Capture the cell that displays the provided text and extract its [x, y] central coordinate. 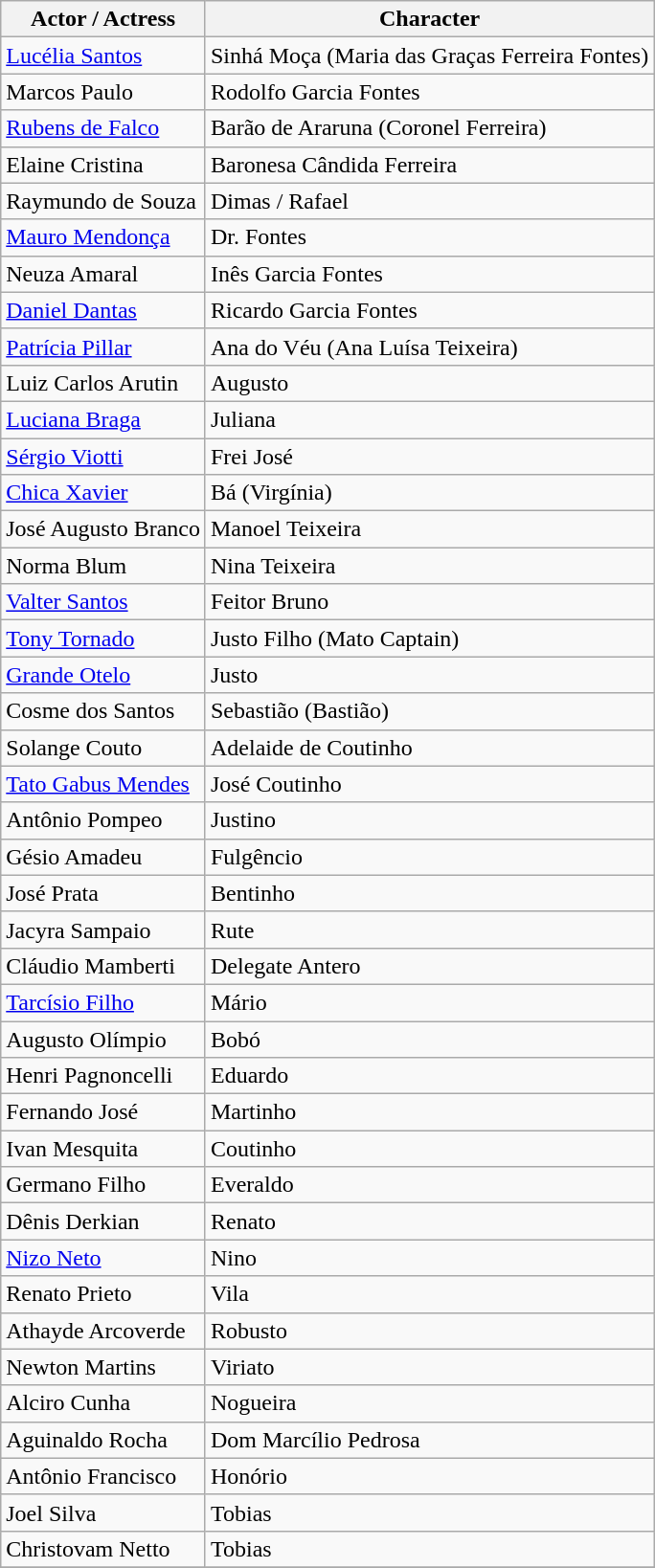
Valter Santos [103, 602]
Newton Martins [103, 1367]
Fernando José [103, 1112]
Dimas / Rafael [429, 201]
Justino [429, 820]
Nizo Neto [103, 1258]
Joel Silva [103, 1512]
Justo [429, 675]
Raymundo de Souza [103, 201]
Sinhá Moça (Maria das Graças Ferreira Fontes) [429, 56]
Viriato [429, 1367]
Renato [429, 1221]
Ana do Véu (Ana Luísa Teixeira) [429, 347]
Alciro Cunha [103, 1403]
Patrícia Pillar [103, 347]
Renato Prieto [103, 1294]
Honório [429, 1476]
Barão de Araruna (Coronel Ferreira) [429, 128]
Ivan Mesquita [103, 1149]
Cosme dos Santos [103, 711]
Juliana [429, 419]
Rubens de Falco [103, 128]
Nino [429, 1258]
Antônio Francisco [103, 1476]
Delegate Antero [429, 966]
Solange Couto [103, 748]
Gésio Amadeu [103, 857]
Adelaide de Coutinho [429, 748]
Inês Garcia Fontes [429, 274]
Sérgio Viotti [103, 457]
Elaine Cristina [103, 165]
Grande Otelo [103, 675]
Cláudio Mamberti [103, 966]
Neuza Amaral [103, 274]
Manoel Teixeira [429, 529]
José Coutinho [429, 784]
Martinho [429, 1112]
Jacyra Sampaio [103, 930]
Actor / Actress [103, 19]
Coutinho [429, 1149]
Eduardo [429, 1076]
Tarcísio Filho [103, 1002]
Norma Blum [103, 566]
José Augusto Branco [103, 529]
Lucélia Santos [103, 56]
Rute [429, 930]
Bentinho [429, 893]
Athayde Arcoverde [103, 1331]
Augusto Olímpio [103, 1039]
Dênis Derkian [103, 1221]
Robusto [429, 1331]
Bá (Virgínia) [429, 493]
Ricardo Garcia Fontes [429, 310]
Antônio Pompeo [103, 820]
Rodolfo Garcia Fontes [429, 92]
Daniel Dantas [103, 310]
Tato Gabus Mendes [103, 784]
Chica Xavier [103, 493]
Dom Marcílio Pedrosa [429, 1440]
Luciana Braga [103, 419]
Feitor Bruno [429, 602]
Nina Teixeira [429, 566]
Everaldo [429, 1185]
Tony Tornado [103, 638]
Bobó [429, 1039]
Mauro Mendonça [103, 237]
Aguinaldo Rocha [103, 1440]
Baronesa Cândida Ferreira [429, 165]
Justo Filho (Mato Captain) [429, 638]
Sebastião (Bastião) [429, 711]
Augusto [429, 383]
Vila [429, 1294]
Mário [429, 1002]
José Prata [103, 893]
Christovam Netto [103, 1549]
Character [429, 19]
Frei José [429, 457]
Fulgêncio [429, 857]
Nogueira [429, 1403]
Germano Filho [103, 1185]
Marcos Paulo [103, 92]
Luiz Carlos Arutin [103, 383]
Dr. Fontes [429, 237]
Henri Pagnoncelli [103, 1076]
